Search for the cell housing the specified text and yield its (X, Y) center coordinate. 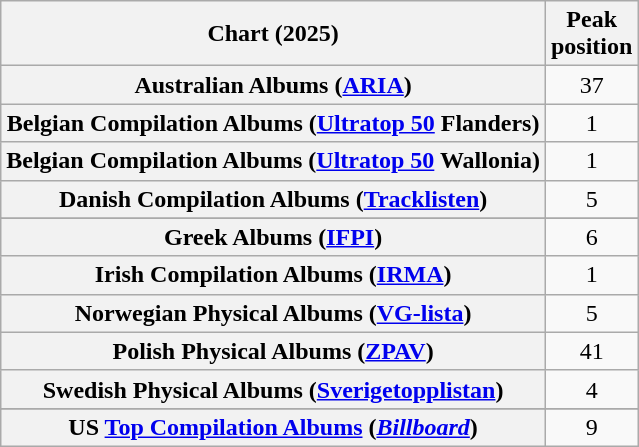
6 (591, 237)
Australian Albums (ARIA) (274, 85)
Polish Physical Albums (ZPAV) (274, 351)
9 (591, 427)
Chart (2025) (274, 34)
Danish Compilation Albums (Tracklisten) (274, 199)
Belgian Compilation Albums (Ultratop 50 Flanders) (274, 123)
4 (591, 389)
37 (591, 85)
41 (591, 351)
Greek Albums (IFPI) (274, 237)
US Top Compilation Albums (Billboard) (274, 427)
Norwegian Physical Albums (VG-lista) (274, 313)
Belgian Compilation Albums (Ultratop 50 Wallonia) (274, 161)
Irish Compilation Albums (IRMA) (274, 275)
Swedish Physical Albums (Sverigetopplistan) (274, 389)
Peakposition (591, 34)
